Pinpoint the cell where the given text exists, returning its (X, Y) midpoint coordinate. 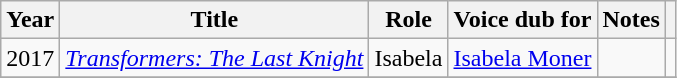
Year (30, 20)
2017 (30, 58)
Voice dub for (522, 20)
Isabela Moner (522, 58)
Transformers: The Last Knight (214, 58)
Role (408, 20)
Notes (631, 20)
Title (214, 20)
Isabela (408, 58)
